Identify which cell holds the provided text, then report its [x, y] central coordinate. 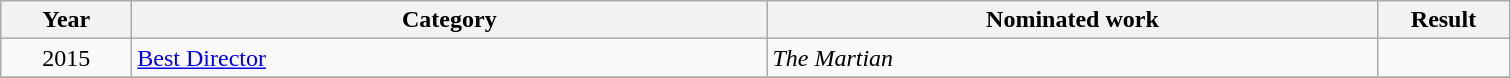
The Martian [1072, 58]
2015 [66, 58]
Best Director [450, 58]
Nominated work [1072, 20]
Result [1444, 20]
Category [450, 20]
Year [66, 20]
